Scan for the cell matching the given text and deliver its (X, Y) coordinate at center. 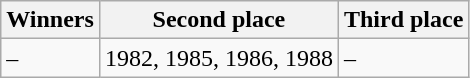
Winners (50, 20)
Second place (218, 20)
Third place (403, 20)
1982, 1985, 1986, 1988 (218, 58)
